Search for the cell housing the specified text and yield its [X, Y] center coordinate. 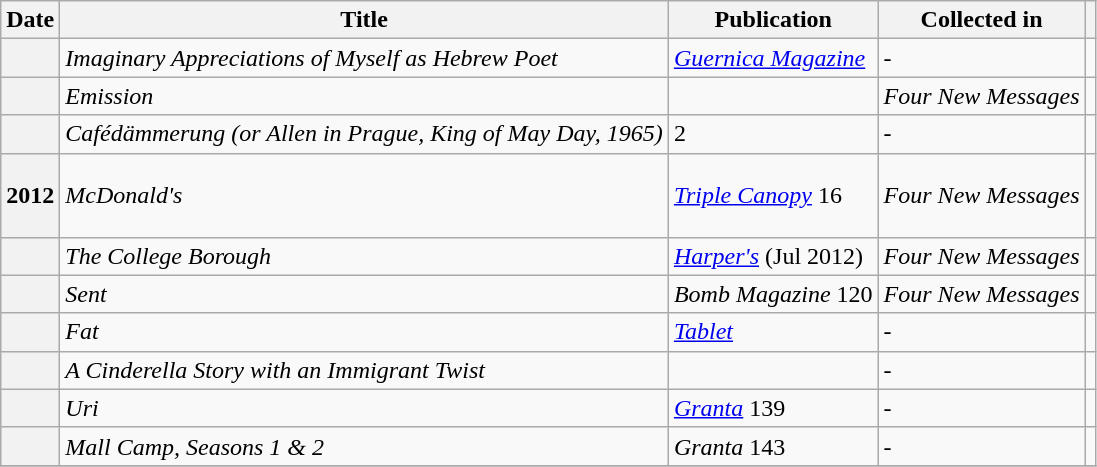
Triple Canopy 16 [773, 195]
Emission [364, 96]
McDonald's [364, 195]
Tablet [773, 332]
Granta 139 [773, 408]
The College Borough [364, 256]
Title [364, 20]
2 [773, 134]
Uri [364, 408]
Fat [364, 332]
Collected in [982, 20]
Guernica Magazine [773, 58]
Date [30, 20]
Bomb Magazine 120 [773, 294]
Cafédämmerung (or Allen in Prague, King of May Day, 1965) [364, 134]
Mall Camp, Seasons 1 & 2 [364, 446]
A Cinderella Story with an Immigrant Twist [364, 370]
2012 [30, 195]
Harper's (Jul 2012) [773, 256]
Sent [364, 294]
Publication [773, 20]
Imaginary Appreciations of Myself as Hebrew Poet [364, 58]
Granta 143 [773, 446]
